From the cell containing the given text, extract its center point as (x, y) coordinate. 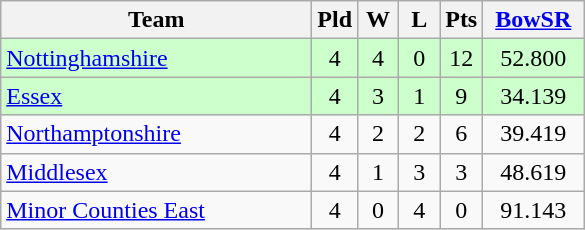
Nottinghamshire (156, 58)
91.143 (534, 210)
12 (462, 58)
34.139 (534, 96)
Middlesex (156, 172)
W (378, 20)
BowSR (534, 20)
52.800 (534, 58)
6 (462, 134)
Northamptonshire (156, 134)
Team (156, 20)
Minor Counties East (156, 210)
39.419 (534, 134)
Essex (156, 96)
L (420, 20)
9 (462, 96)
48.619 (534, 172)
Pts (462, 20)
Pld (335, 20)
